Detect which cell encompasses the target text, then output its [X, Y] center coordinate. 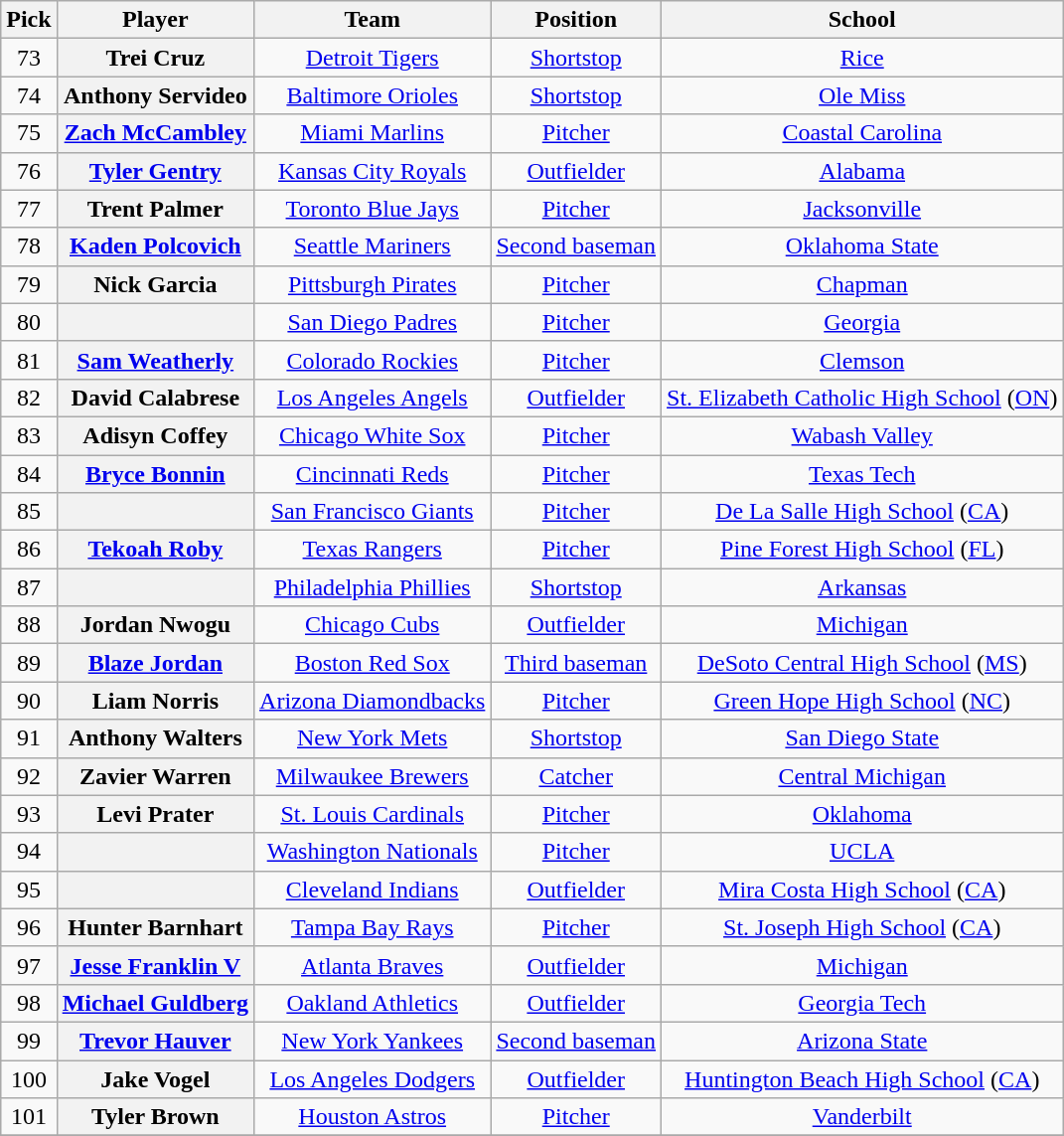
San Diego State [862, 738]
Liam Norris [155, 701]
Nick Garcia [155, 284]
Trent Palmer [155, 209]
De La Salle High School (CA) [862, 512]
Jake Vogel [155, 1078]
83 [29, 435]
Team [373, 20]
Chicago White Sox [373, 435]
Tampa Bay Rays [373, 927]
Chicago Cubs [373, 625]
Tekoah Roby [155, 550]
90 [29, 701]
96 [29, 927]
85 [29, 512]
89 [29, 663]
Georgia Tech [862, 1003]
Rice [862, 58]
Oklahoma State [862, 246]
Los Angeles Dodgers [373, 1078]
San Diego Padres [373, 322]
88 [29, 625]
74 [29, 95]
95 [29, 890]
Tyler Gentry [155, 171]
76 [29, 171]
School [862, 20]
Boston Red Sox [373, 663]
73 [29, 58]
75 [29, 133]
Jacksonville [862, 209]
Colorado Rockies [373, 360]
Alabama [862, 171]
St. Joseph High School (CA) [862, 927]
99 [29, 1041]
Trei Cruz [155, 58]
81 [29, 360]
Seattle Mariners [373, 246]
Milwaukee Brewers [373, 776]
Blaze Jordan [155, 663]
77 [29, 209]
Bryce Bonnin [155, 474]
Zach McCambley [155, 133]
St. Louis Cardinals [373, 814]
Huntington Beach High School (CA) [862, 1078]
Mira Costa High School (CA) [862, 890]
Arizona State [862, 1041]
Pine Forest High School (FL) [862, 550]
Miami Marlins [373, 133]
80 [29, 322]
Position [576, 20]
Tyler Brown [155, 1117]
82 [29, 398]
Adisyn Coffey [155, 435]
Green Hope High School (NC) [862, 701]
100 [29, 1078]
Georgia [862, 322]
Third baseman [576, 663]
87 [29, 587]
Oakland Athletics [373, 1003]
86 [29, 550]
93 [29, 814]
91 [29, 738]
Jesse Franklin V [155, 965]
Trevor Hauver [155, 1041]
79 [29, 284]
Cleveland Indians [373, 890]
Wabash Valley [862, 435]
Ole Miss [862, 95]
Washington Nationals [373, 852]
Player [155, 20]
Jordan Nwogu [155, 625]
Kansas City Royals [373, 171]
UCLA [862, 852]
Clemson [862, 360]
78 [29, 246]
101 [29, 1117]
Coastal Carolina [862, 133]
Anthony Servideo [155, 95]
DeSoto Central High School (MS) [862, 663]
Hunter Barnhart [155, 927]
84 [29, 474]
Oklahoma [862, 814]
Arkansas [862, 587]
Chapman [862, 284]
Los Angeles Angels [373, 398]
Central Michigan [862, 776]
New York Mets [373, 738]
Baltimore Orioles [373, 95]
Vanderbilt [862, 1117]
Detroit Tigers [373, 58]
Pick [29, 20]
Texas Tech [862, 474]
Sam Weatherly [155, 360]
Levi Prater [155, 814]
Kaden Polcovich [155, 246]
Philadelphia Phillies [373, 587]
Toronto Blue Jays [373, 209]
New York Yankees [373, 1041]
St. Elizabeth Catholic High School (ON) [862, 398]
Arizona Diamondbacks [373, 701]
Michael Guldberg [155, 1003]
David Calabrese [155, 398]
Houston Astros [373, 1117]
Atlanta Braves [373, 965]
98 [29, 1003]
Cincinnati Reds [373, 474]
97 [29, 965]
Anthony Walters [155, 738]
Zavier Warren [155, 776]
Texas Rangers [373, 550]
Catcher [576, 776]
92 [29, 776]
94 [29, 852]
San Francisco Giants [373, 512]
Pittsburgh Pirates [373, 284]
